Output the (x, y) coordinate of the center of the cell containing the given text.  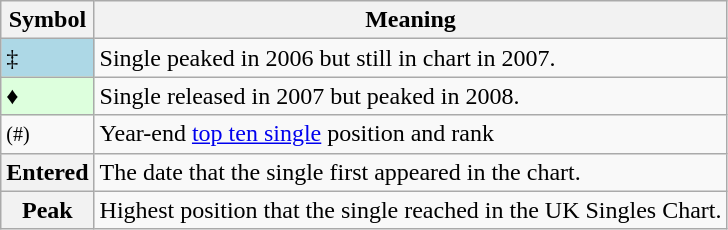
The date that the single first appeared in the chart. (410, 172)
Single peaked in 2006 but still in chart in 2007. (410, 58)
Entered (48, 172)
Highest position that the single reached in the UK Singles Chart. (410, 210)
Year-end top ten single position and rank (410, 134)
Meaning (410, 20)
♦ (48, 96)
‡ (48, 58)
Symbol (48, 20)
Peak (48, 210)
Single released in 2007 but peaked in 2008. (410, 96)
(#) (48, 134)
